Scan for the cell matching the given text and deliver its (x, y) coordinate at center. 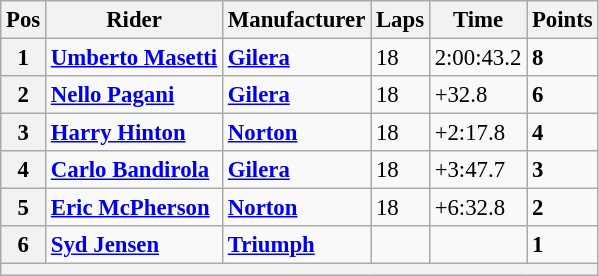
5 (24, 208)
Eric McPherson (134, 208)
Umberto Masetti (134, 58)
+3:47.7 (478, 170)
+32.8 (478, 95)
Triumph (296, 245)
Time (478, 20)
Rider (134, 20)
Laps (400, 20)
Carlo Bandirola (134, 170)
+6:32.8 (478, 208)
Harry Hinton (134, 133)
+2:17.8 (478, 133)
2:00:43.2 (478, 58)
Manufacturer (296, 20)
8 (562, 58)
Pos (24, 20)
Nello Pagani (134, 95)
Syd Jensen (134, 245)
Points (562, 20)
